Return (x, y) of the center of cell containing provided text 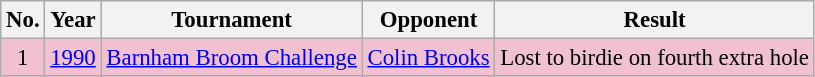
Barnham Broom Challenge (232, 58)
1 (23, 58)
Lost to birdie on fourth extra hole (654, 58)
No. (23, 20)
Year (73, 20)
Opponent (428, 20)
1990 (73, 58)
Colin Brooks (428, 58)
Result (654, 20)
Tournament (232, 20)
